Identify which cell holds the provided text, then report its (X, Y) central coordinate. 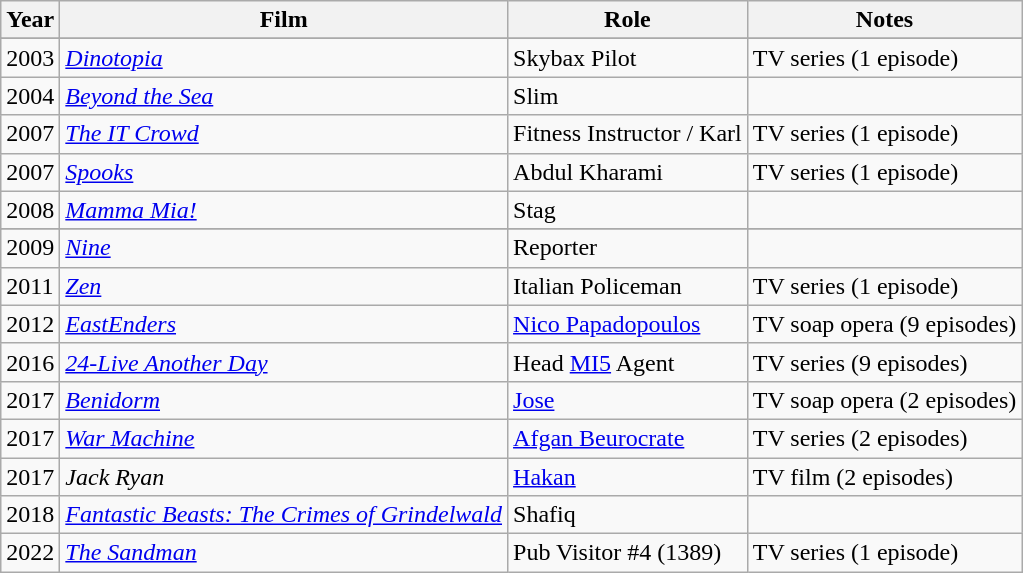
2022 (30, 553)
Head MI5 Agent (628, 362)
Stag (628, 210)
Fantastic Beasts: The Crimes of Grindelwald (284, 515)
Italian Policeman (628, 286)
Spooks (284, 172)
Jose (628, 400)
Slim (628, 96)
Dinotopia (284, 58)
Year (30, 20)
2011 (30, 286)
Fitness Instructor / Karl (628, 134)
The Sandman (284, 553)
2004 (30, 96)
Film (284, 20)
Afgan Beurocrate (628, 438)
24-Live Another Day (284, 362)
Role (628, 20)
Shafiq (628, 515)
2009 (30, 248)
2018 (30, 515)
2008 (30, 210)
TV series (9 episodes) (884, 362)
EastEnders (284, 324)
Hakan (628, 477)
The IT Crowd (284, 134)
Benidorm (284, 400)
Abdul Kharami (628, 172)
Beyond the Sea (284, 96)
TV series (2 episodes) (884, 438)
TV film (2 episodes) (884, 477)
Nico Papadopoulos (628, 324)
Mamma Mia! (284, 210)
Notes (884, 20)
Skybax Pilot (628, 58)
2012 (30, 324)
TV soap opera (9 episodes) (884, 324)
2003 (30, 58)
Nine (284, 248)
Zen (284, 286)
2016 (30, 362)
Jack Ryan (284, 477)
Reporter (628, 248)
TV soap opera (2 episodes) (884, 400)
War Machine (284, 438)
Pub Visitor #4 (1389) (628, 553)
